Scan for the cell matching the given text and deliver its [x, y] coordinate at center. 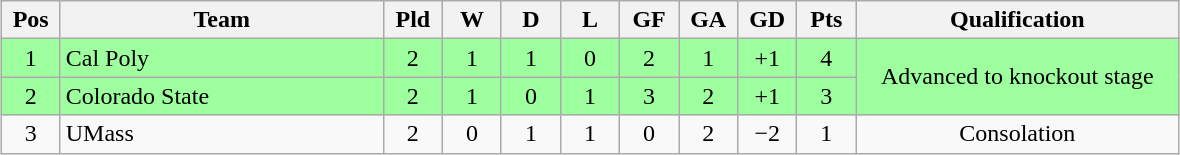
GA [708, 20]
GD [768, 20]
4 [826, 58]
Colorado State [222, 96]
L [590, 20]
Consolation [1018, 134]
Pld [412, 20]
Pos [30, 20]
Cal Poly [222, 58]
Advanced to knockout stage [1018, 77]
D [530, 20]
UMass [222, 134]
Qualification [1018, 20]
GF [650, 20]
Team [222, 20]
Pts [826, 20]
−2 [768, 134]
W [472, 20]
